For the text-containing cell, return its midpoint in (x, y) coordinate format. 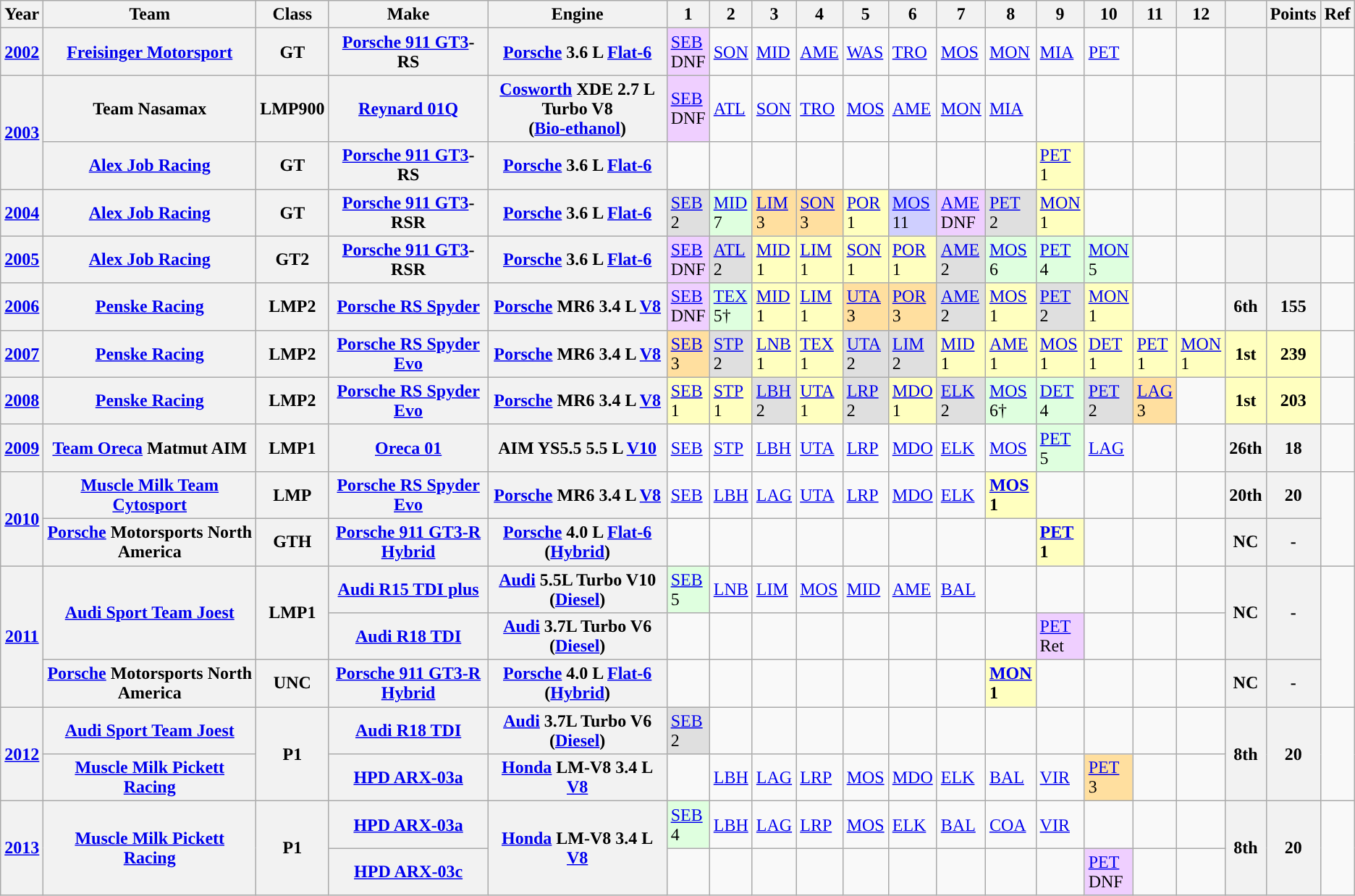
1 (688, 14)
MDO1 (912, 401)
10 (1109, 14)
155 (1293, 307)
2012 (22, 754)
6th (1246, 307)
AME1 (1010, 353)
Audi 5.5L Turbo V10 (Diesel) (578, 589)
2013 (22, 848)
MOS6 (1010, 259)
STP2 (731, 353)
ELK2 (961, 401)
2011 (22, 637)
4 (819, 14)
LNB (731, 589)
203 (1293, 401)
PET3 (1109, 777)
UTA3 (866, 307)
SEB3 (688, 353)
Audi R15 TDI plus (408, 589)
PETDNF (1109, 871)
GT2 (292, 259)
POR3 (912, 307)
2008 (22, 401)
6 (912, 14)
Class (292, 14)
STP1 (731, 401)
SEB5 (688, 589)
5 (866, 14)
Porsche RS Spyder (408, 307)
SEB4 (688, 825)
Oreca 01 (408, 447)
26th (1246, 447)
2006 (22, 307)
2005 (22, 259)
LIM2 (912, 353)
AIM YS5.5 5.5 L V10 (578, 447)
PETRet (1060, 637)
Freisinger Motorsport (150, 52)
LMP (292, 495)
8 (1010, 14)
Team Nasamax (150, 109)
SON3 (819, 213)
Team (150, 14)
LRP2 (866, 401)
12 (1202, 14)
SON1 (866, 259)
7 (961, 14)
PET4 (1060, 259)
ATL (731, 109)
GTH (292, 541)
STP (731, 447)
2010 (22, 518)
LMP900 (292, 109)
MID7 (731, 213)
SEB1 (688, 401)
Muscle Milk Team Cytosport (150, 495)
WAS (866, 52)
2009 (22, 447)
LBH2 (774, 401)
LIM (774, 589)
Year (22, 14)
20th (1246, 495)
2007 (22, 353)
MON5 (1109, 259)
11 (1155, 14)
ATL2 (731, 259)
3 (774, 14)
Team Oreca Matmut AIM (150, 447)
2 (731, 14)
Points (1293, 14)
Ref (1338, 14)
AMEDNF (961, 213)
18 (1293, 447)
2003 (22, 132)
PET5 (1060, 447)
HPD ARX-03c (408, 871)
PET (1109, 52)
Reynard 01Q (408, 109)
2002 (22, 52)
DET4 (1060, 401)
2004 (22, 213)
Engine (578, 14)
COA (1010, 825)
UTA2 (866, 353)
DET1 (1109, 353)
MOS6† (1010, 401)
239 (1293, 353)
MOS11 (912, 213)
TEX1 (819, 353)
9 (1060, 14)
Make (408, 14)
Cosworth XDE 2.7 L Turbo V8(Bio-ethanol) (578, 109)
LIM3 (774, 213)
LAG3 (1155, 401)
LNB1 (774, 353)
UTA1 (819, 401)
UNC (292, 683)
TEX5† (731, 307)
